Search for the cell housing the specified text and yield its (X, Y) center coordinate. 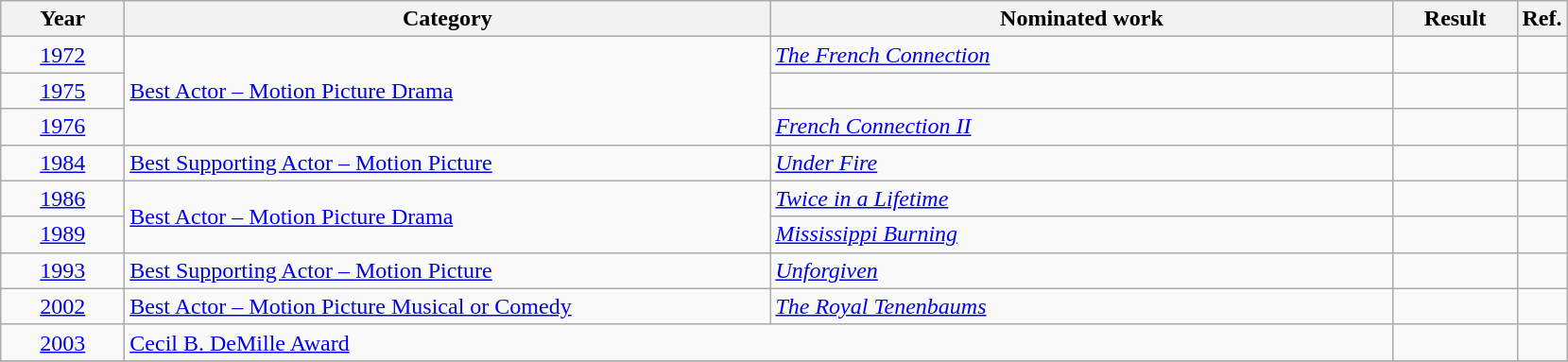
Best Actor – Motion Picture Musical or Comedy (448, 306)
Nominated work (1081, 19)
The Royal Tenenbaums (1081, 306)
Cecil B. DeMille Award (759, 342)
Twice in a Lifetime (1081, 198)
1989 (62, 234)
Year (62, 19)
1993 (62, 270)
Category (448, 19)
1986 (62, 198)
2002 (62, 306)
1976 (62, 127)
2003 (62, 342)
Ref. (1542, 19)
Result (1456, 19)
1975 (62, 91)
French Connection II (1081, 127)
1972 (62, 55)
1984 (62, 163)
Under Fire (1081, 163)
Mississippi Burning (1081, 234)
The French Connection (1081, 55)
Unforgiven (1081, 270)
